Return (X, Y) of the center of cell containing provided text 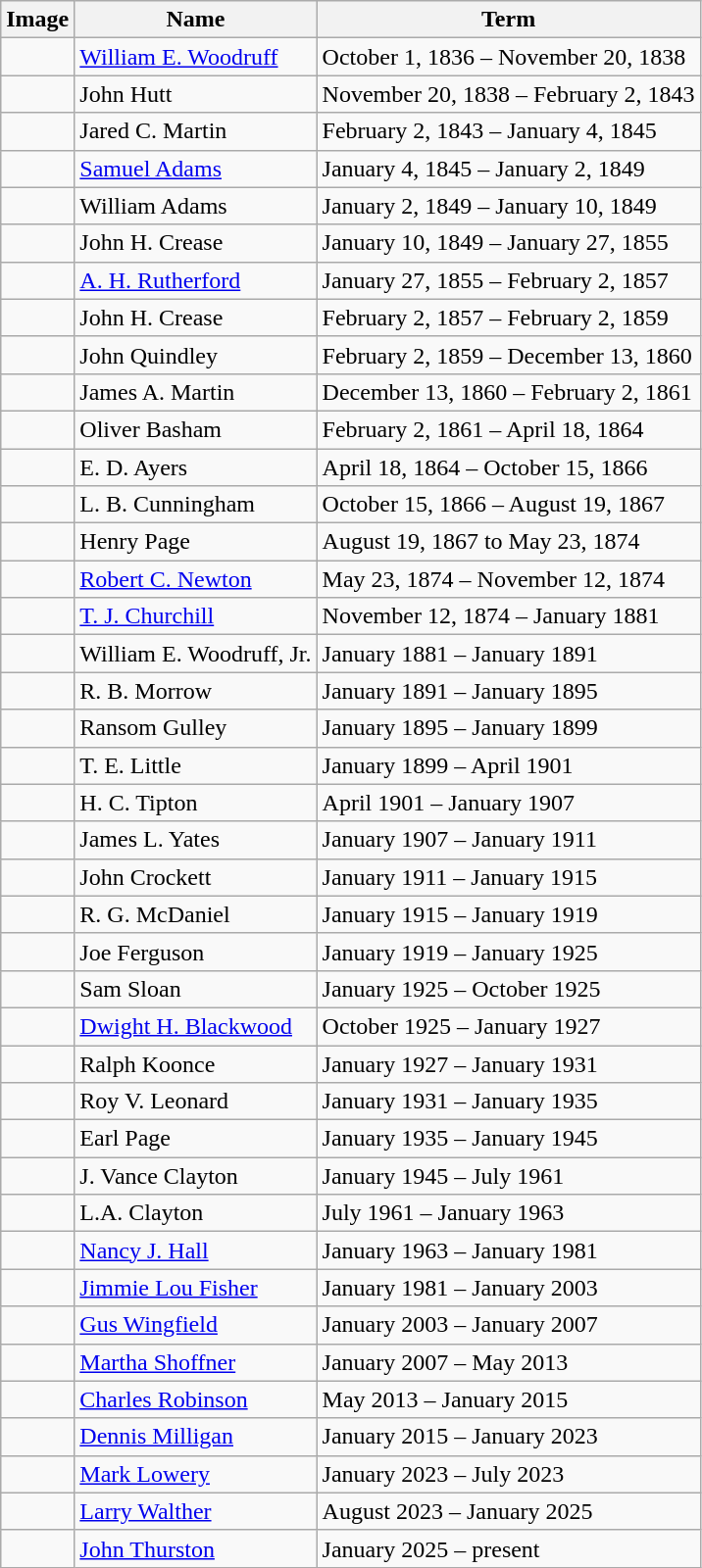
James L. Yates (196, 840)
January 1919 – January 1925 (508, 952)
January 1915 – January 1919 (508, 914)
Term (508, 20)
Robert C. Newton (196, 579)
E. D. Ayers (196, 467)
Henry Page (196, 542)
William E. Woodruff, Jr. (196, 654)
November 12, 1874 – January 1881 (508, 616)
January 1931 – January 1935 (508, 1102)
January 27, 1855 – February 2, 1857 (508, 280)
January 1891 – January 1895 (508, 691)
January 1881 – January 1891 (508, 654)
James A. Martin (196, 392)
October 1925 – January 1927 (508, 1026)
Joe Ferguson (196, 952)
January 1981 – January 2003 (508, 1288)
January 2015 – January 2023 (508, 1437)
T. J. Churchill (196, 616)
January 1899 – April 1901 (508, 765)
July 1961 – January 1963 (508, 1213)
Name (196, 20)
Nancy J. Hall (196, 1250)
John Thurston (196, 1548)
April 1901 – January 1907 (508, 803)
L. B. Cunningham (196, 505)
Jared C. Martin (196, 131)
January 2025 – present (508, 1548)
A. H. Rutherford (196, 280)
Charles Robinson (196, 1399)
Jimmie Lou Fisher (196, 1288)
Samuel Adams (196, 169)
Martha Shoffner (196, 1362)
August 19, 1867 to May 23, 1874 (508, 542)
William E. Woodruff (196, 57)
February 2, 1861 – April 18, 1864 (508, 429)
January 4, 1845 – January 2, 1849 (508, 169)
Ralph Koonce (196, 1063)
August 2023 – January 2025 (508, 1511)
January 2003 – January 2007 (508, 1325)
Gus Wingfield (196, 1325)
Ransom Gulley (196, 728)
William Adams (196, 206)
January 2, 1849 – January 10, 1849 (508, 206)
November 20, 1838 – February 2, 1843 (508, 94)
February 2, 1859 – December 13, 1860 (508, 355)
January 2007 – May 2013 (508, 1362)
January 1925 – October 1925 (508, 989)
December 13, 1860 – February 2, 1861 (508, 392)
January 1895 – January 1899 (508, 728)
J. Vance Clayton (196, 1176)
October 1, 1836 – November 20, 1838 (508, 57)
January 1963 – January 1981 (508, 1250)
Larry Walther (196, 1511)
John Hutt (196, 94)
Earl Page (196, 1139)
Mark Lowery (196, 1474)
May 23, 1874 – November 12, 1874 (508, 579)
January 2023 – July 2023 (508, 1474)
October 15, 1866 – August 19, 1867 (508, 505)
L.A. Clayton (196, 1213)
Dwight H. Blackwood (196, 1026)
Dennis Milligan (196, 1437)
Oliver Basham (196, 429)
John Crockett (196, 877)
Image (37, 20)
Roy V. Leonard (196, 1102)
February 2, 1843 – January 4, 1845 (508, 131)
May 2013 – January 2015 (508, 1399)
R. B. Morrow (196, 691)
T. E. Little (196, 765)
January 1911 – January 1915 (508, 877)
January 1935 – January 1945 (508, 1139)
R. G. McDaniel (196, 914)
January 1927 – January 1931 (508, 1063)
H. C. Tipton (196, 803)
April 18, 1864 – October 15, 1866 (508, 467)
January 10, 1849 – January 27, 1855 (508, 243)
January 1945 – July 1961 (508, 1176)
January 1907 – January 1911 (508, 840)
February 2, 1857 – February 2, 1859 (508, 318)
John Quindley (196, 355)
Sam Sloan (196, 989)
